Scan for the cell matching the given text and deliver its [X, Y] coordinate at center. 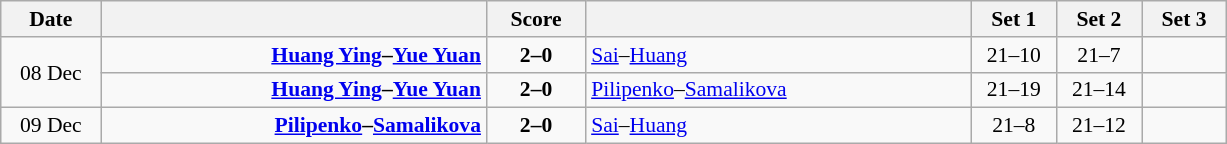
Set 1 [1014, 19]
08 Dec [51, 72]
21–7 [1098, 55]
21–12 [1098, 126]
21–19 [1014, 90]
09 Dec [51, 126]
21–10 [1014, 55]
Date [51, 19]
21–14 [1098, 90]
21–8 [1014, 126]
Score [536, 19]
Set 3 [1184, 19]
Set 2 [1098, 19]
